Scan for the cell matching the given text and deliver its (X, Y) coordinate at center. 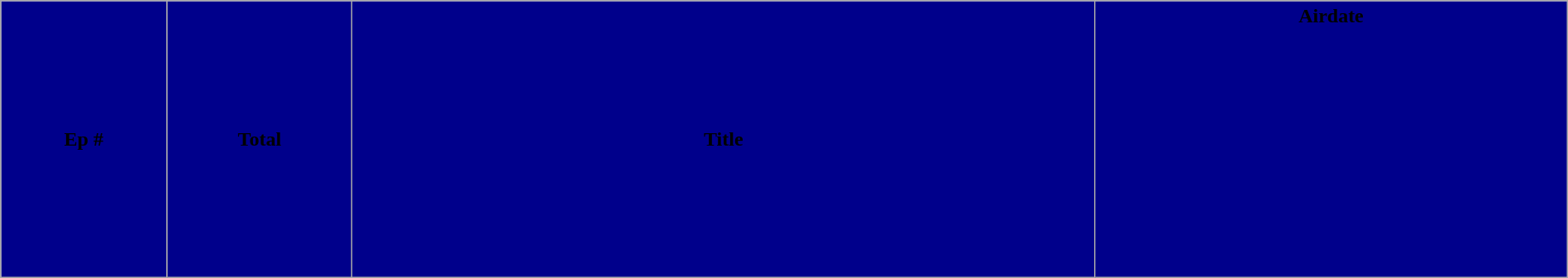
Airdate (1331, 139)
Total (260, 139)
Title (724, 139)
Ep # (84, 139)
